Identify which cell holds the provided text, then report its [X, Y] central coordinate. 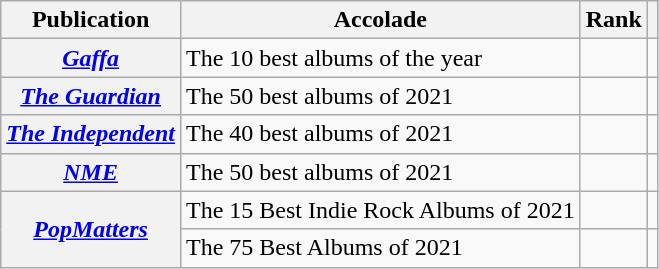
PopMatters [91, 229]
The 75 Best Albums of 2021 [380, 248]
Gaffa [91, 58]
The 40 best albums of 2021 [380, 134]
The 10 best albums of the year [380, 58]
The 15 Best Indie Rock Albums of 2021 [380, 210]
NME [91, 172]
Rank [614, 20]
The Independent [91, 134]
The Guardian [91, 96]
Accolade [380, 20]
Publication [91, 20]
